Identify which cell holds the provided text, then report its [X, Y] central coordinate. 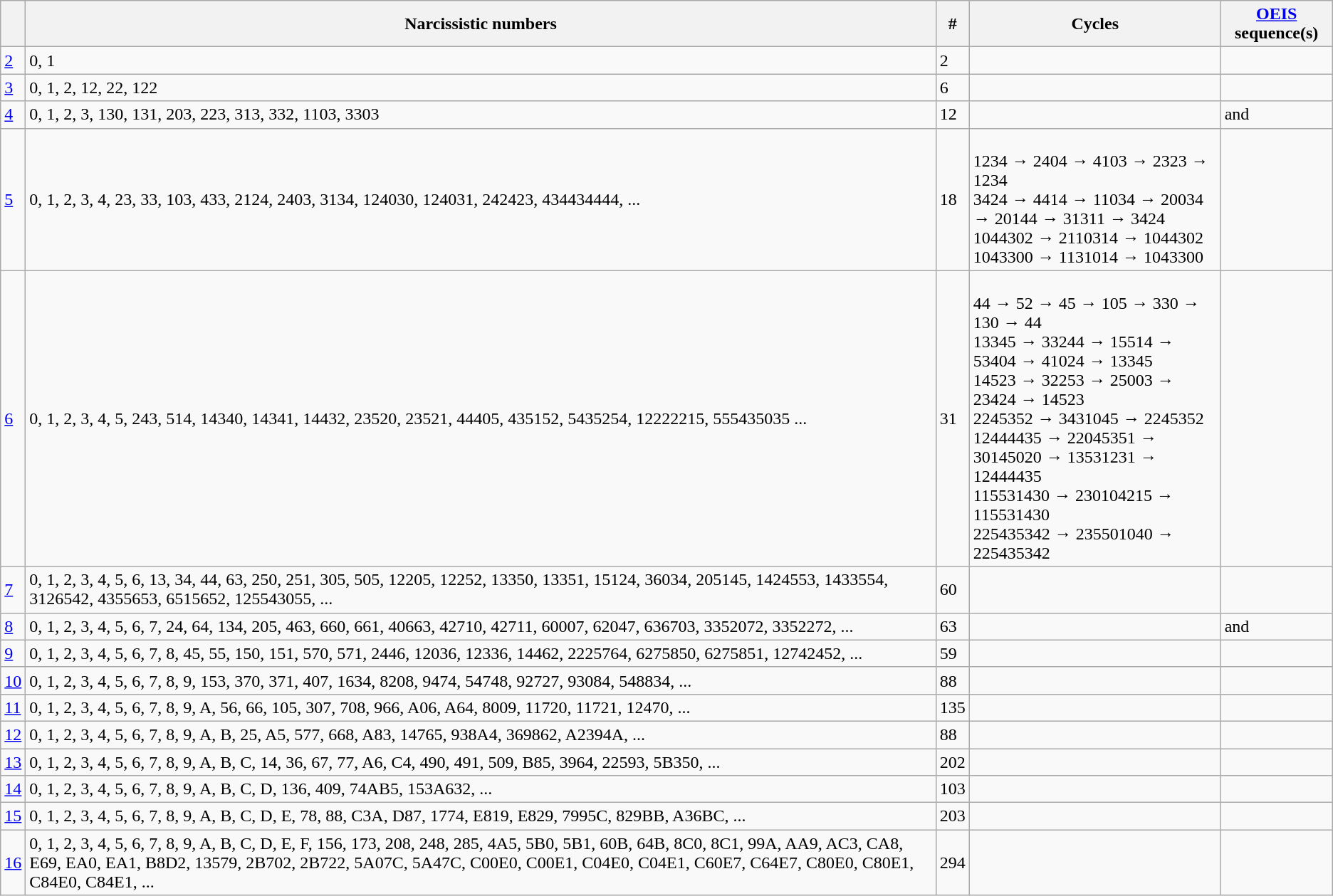
0, 1 [481, 60]
0, 1, 2, 3, 4, 23, 33, 103, 433, 2124, 2403, 3134, 124030, 124031, 242423, 434434444, ... [481, 199]
60 [953, 589]
8 [13, 626]
0, 1, 2, 3, 4, 5, 6, 7, 24, 64, 134, 205, 463, 660, 661, 40663, 42710, 42711, 60007, 62047, 636703, 3352072, 3352272, ... [481, 626]
Cycles [1095, 24]
9 [13, 653]
103 [953, 789]
0, 1, 2, 3, 4, 5, 6, 7, 8, 9, A, B, C, D, E, 78, 88, C3A, D87, 1774, E819, E829, 7995C, 829BB, A36BC, ... [481, 816]
0, 1, 2, 3, 4, 5, 6, 7, 8, 9, A, B, 25, A5, 577, 668, A83, 14765, 938A4, 369862, A2394A, ... [481, 734]
59 [953, 653]
18 [953, 199]
0, 1, 2, 3, 4, 5, 6, 7, 8, 9, 153, 370, 371, 407, 1634, 8208, 9474, 54748, 92727, 93084, 548834, ... [481, 680]
15 [13, 816]
0, 1, 2, 12, 22, 122 [481, 88]
135 [953, 707]
OEIS sequence(s) [1276, 24]
0, 1, 2, 3, 130, 131, 203, 223, 313, 332, 1103, 3303 [481, 115]
0, 1, 2, 3, 4, 5, 6, 7, 8, 9, A, B, C, D, 136, 409, 74AB5, 153A632, ... [481, 789]
11 [13, 707]
16 [13, 863]
0, 1, 2, 3, 4, 5, 6, 7, 8, 45, 55, 150, 151, 570, 571, 2446, 12036, 12336, 14462, 2225764, 6275850, 6275851, 12742452, ... [481, 653]
4 [13, 115]
203 [953, 816]
0, 1, 2, 3, 4, 5, 243, 514, 14340, 14341, 14432, 23520, 23521, 44405, 435152, 5435254, 12222215, 555435035 ... [481, 418]
0, 1, 2, 3, 4, 5, 6, 7, 8, 9, A, 56, 66, 105, 307, 708, 966, A06, A64, 8009, 11720, 11721, 12470, ... [481, 707]
5 [13, 199]
202 [953, 762]
# [953, 24]
1234 → 2404 → 4103 → 2323 → 12343424 → 4414 → 11034 → 20034 → 20144 → 31311 → 34241044302 → 2110314 → 10443021043300 → 1131014 → 1043300 [1095, 199]
Narcissistic numbers [481, 24]
63 [953, 626]
7 [13, 589]
3 [13, 88]
10 [13, 680]
31 [953, 418]
14 [13, 789]
0, 1, 2, 3, 4, 5, 6, 7, 8, 9, A, B, C, 14, 36, 67, 77, A6, C4, 490, 491, 509, B85, 3964, 22593, 5B350, ... [481, 762]
13 [13, 762]
294 [953, 863]
